Return (X, Y) of the center of cell containing provided text 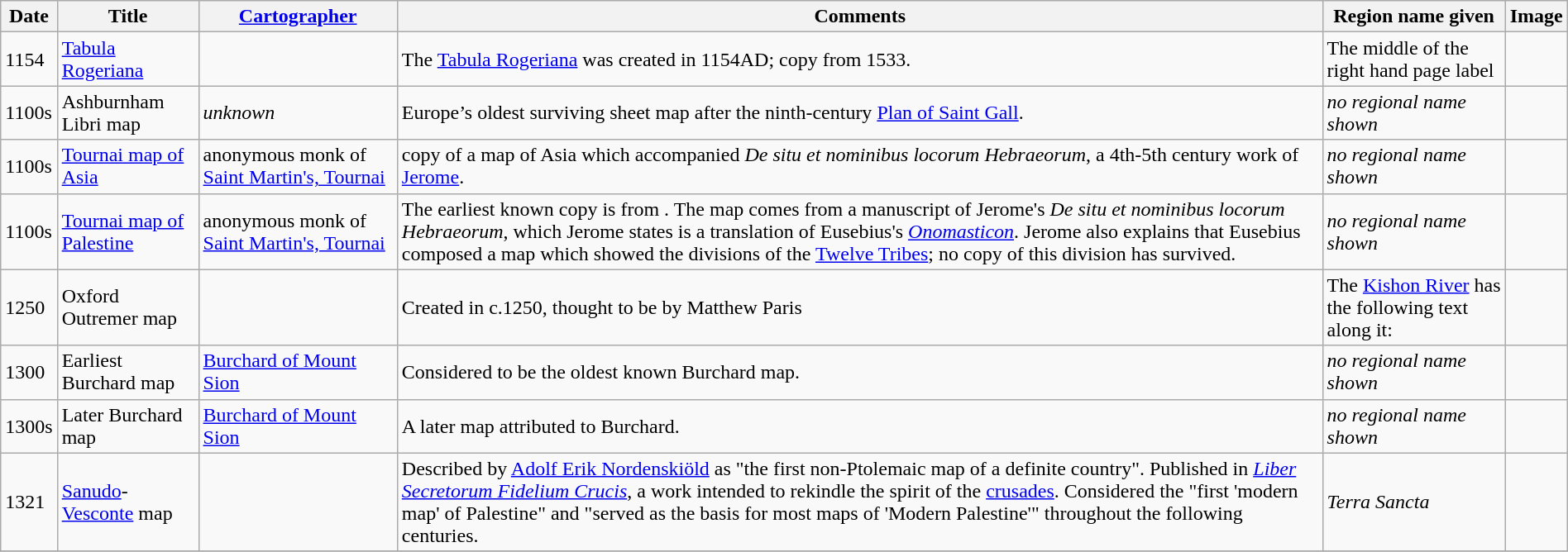
copy of a map of Asia which accompanied De situ et nominibus locorum Hebraeorum, a 4th-5th century work of Jerome. (860, 167)
Tournai map of Palestine (127, 231)
A later map attributed to Burchard. (860, 426)
unknown (298, 112)
1250 (29, 307)
The Kishon River has the following text along it: (1414, 307)
Tournai map of Asia (127, 167)
1154 (29, 59)
Earliest Burchard map (127, 372)
Title (127, 17)
Comments (860, 17)
Region name given (1414, 17)
1300 (29, 372)
Tabula Rogeriana (127, 59)
Europe’s oldest surviving sheet map after the ninth-century Plan of Saint Gall. (860, 112)
1321 (29, 502)
Image (1537, 17)
Sanudo-Vesconte map (127, 502)
Cartographer (298, 17)
Oxford Outremer map (127, 307)
Later Burchard map (127, 426)
Created in c.1250, thought to be by Matthew Paris (860, 307)
Terra Sancta (1414, 502)
Date (29, 17)
1300s (29, 426)
The Tabula Rogeriana was created in 1154AD; copy from 1533. (860, 59)
Considered to be the oldest known Burchard map. (860, 372)
The middle of the right hand page label (1414, 59)
Ashburnham Libri map (127, 112)
